Locate the cell with the specified text and output its [x, y] center coordinate. 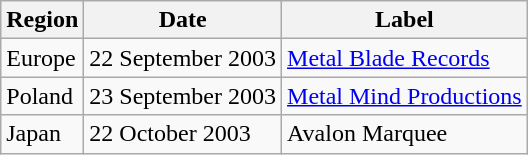
Europe [42, 58]
Metal Blade Records [405, 58]
Avalon Marquee [405, 134]
22 September 2003 [183, 58]
Japan [42, 134]
23 September 2003 [183, 96]
Label [405, 20]
Poland [42, 96]
Region [42, 20]
22 October 2003 [183, 134]
Date [183, 20]
Metal Mind Productions [405, 96]
